For the text-containing cell, return its midpoint in [X, Y] coordinate format. 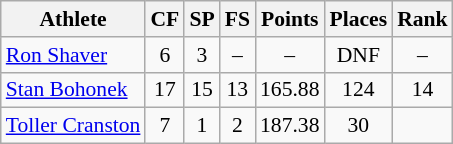
187.38 [290, 126]
Athlete [74, 19]
30 [358, 126]
FS [238, 19]
1 [202, 126]
Ron Shaver [74, 55]
Places [358, 19]
165.88 [290, 90]
Toller Cranston [74, 126]
SP [202, 19]
14 [422, 90]
Stan Bohonek [74, 90]
Points [290, 19]
6 [164, 55]
7 [164, 126]
DNF [358, 55]
2 [238, 126]
CF [164, 19]
124 [358, 90]
17 [164, 90]
Rank [422, 19]
15 [202, 90]
13 [238, 90]
3 [202, 55]
